Identify which cell holds the provided text, then report its [X, Y] central coordinate. 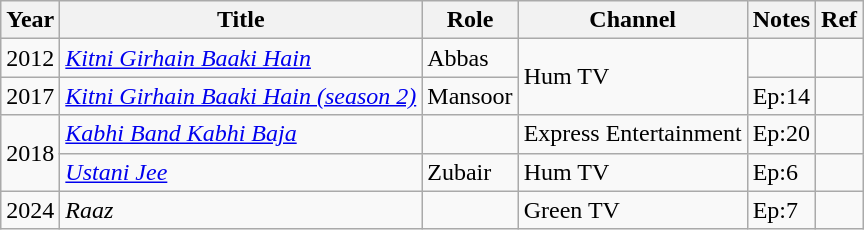
Mansoor [470, 96]
Kitni Girhain Baaki Hain [241, 58]
Title [241, 20]
Ep:7 [781, 210]
Ep:14 [781, 96]
Ustani Jee [241, 172]
Ref [840, 20]
Notes [781, 20]
Channel [632, 20]
2017 [30, 96]
Zubair [470, 172]
Kitni Girhain Baaki Hain (season 2) [241, 96]
Ep:6 [781, 172]
Ep:20 [781, 134]
2024 [30, 210]
Raaz [241, 210]
Role [470, 20]
Abbas [470, 58]
Green TV [632, 210]
Year [30, 20]
Express Entertainment [632, 134]
2018 [30, 153]
Kabhi Band Kabhi Baja [241, 134]
2012 [30, 58]
